Pinpoint the cell where the given text exists, returning its (X, Y) midpoint coordinate. 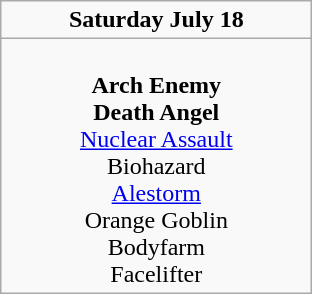
Saturday July 18 (156, 20)
Arch Enemy Death Angel Nuclear Assault Biohazard Alestorm Orange Goblin Bodyfarm Facelifter (156, 166)
